Provide the [X, Y] coordinate of the cell's center where the given text is located.  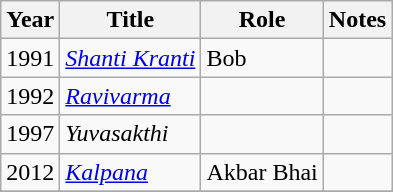
1992 [30, 96]
Shanti Kranti [130, 58]
Notes [357, 20]
Akbar Bhai [262, 172]
2012 [30, 172]
1991 [30, 58]
Role [262, 20]
Title [130, 20]
Ravivarma [130, 96]
1997 [30, 134]
Bob [262, 58]
Kalpana [130, 172]
Yuvasakthi [130, 134]
Year [30, 20]
